Scan for the cell matching the given text and deliver its (x, y) coordinate at center. 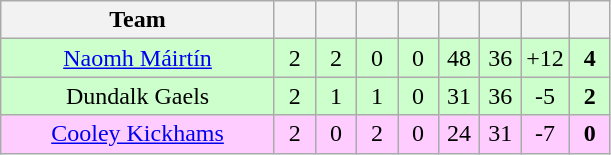
48 (460, 58)
Naomh Máirtín (138, 58)
24 (460, 134)
Team (138, 20)
Cooley Kickhams (138, 134)
Dundalk Gaels (138, 96)
-7 (546, 134)
+12 (546, 58)
4 (590, 58)
-5 (546, 96)
